Detect which cell encompasses the target text, then output its (X, Y) center coordinate. 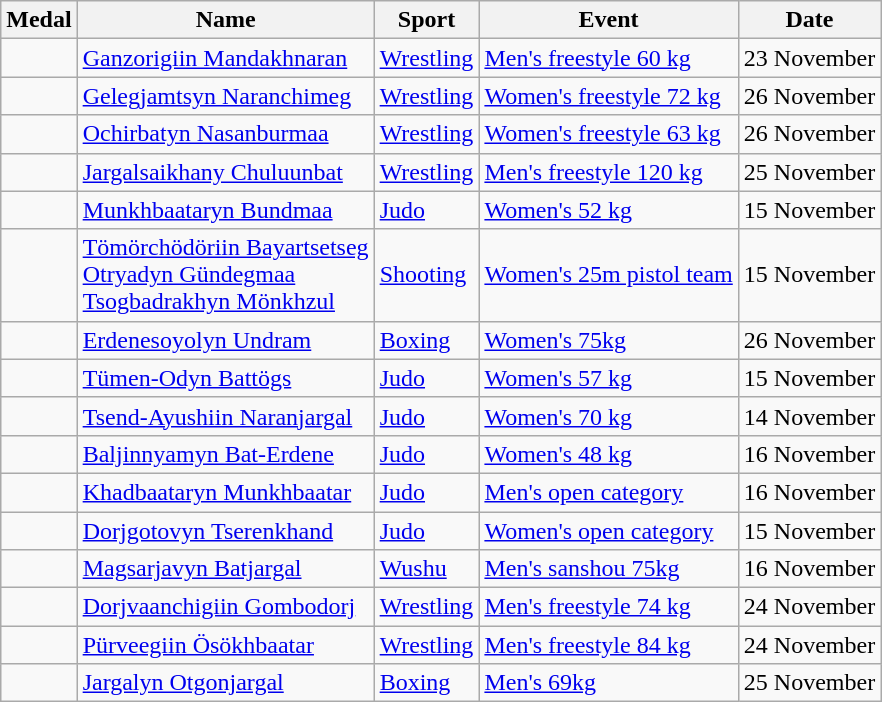
Tsend-Ayushiin Naranjargal (226, 416)
23 November (809, 58)
Women's 57 kg (608, 378)
Women's 25m pistol team (608, 275)
Shooting (426, 275)
Women's open category (608, 531)
Magsarjavyn Batjargal (226, 569)
Men's sanshou 75kg (608, 569)
Men's freestyle 84 kg (608, 645)
Jargalyn Otgonjargal (226, 683)
Medal (39, 20)
Men's 69kg (608, 683)
Tümen-Odyn Battögs (226, 378)
Tömörchödöriin BayartsetsegOtryadyn GündegmaaTsogbadrakhyn Mönkhzul (226, 275)
Women's 75kg (608, 340)
Erdenesoyolyn Undram (226, 340)
Women's 70 kg (608, 416)
Ganzorigiin Mandakhnaran (226, 58)
Men's freestyle 120 kg (608, 172)
Munkhbaataryn Bundmaa (226, 210)
Khadbaataryn Munkhbaatar (226, 492)
Name (226, 20)
14 November (809, 416)
Wushu (426, 569)
Women's 48 kg (608, 454)
Men's open category (608, 492)
Jargalsaikhany Chuluunbat (226, 172)
Dorjgotovyn Tserenkhand (226, 531)
Men's freestyle 60 kg (608, 58)
Women's freestyle 72 kg (608, 96)
Men's freestyle 74 kg (608, 607)
Event (608, 20)
Baljinnyamyn Bat-Erdene (226, 454)
Date (809, 20)
Pürveegiin Ösökhbaatar (226, 645)
Women's 52 kg (608, 210)
Gelegjamtsyn Naranchimeg (226, 96)
Ochirbatyn Nasanburmaa (226, 134)
Dorjvaanchigiin Gombodorj (226, 607)
Women's freestyle 63 kg (608, 134)
Sport (426, 20)
